Identify which cell holds the provided text, then report its (x, y) central coordinate. 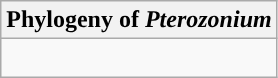
Phylogeny of Pterozonium (139, 20)
